Locate the cell with the specified text and output its (x, y) center coordinate. 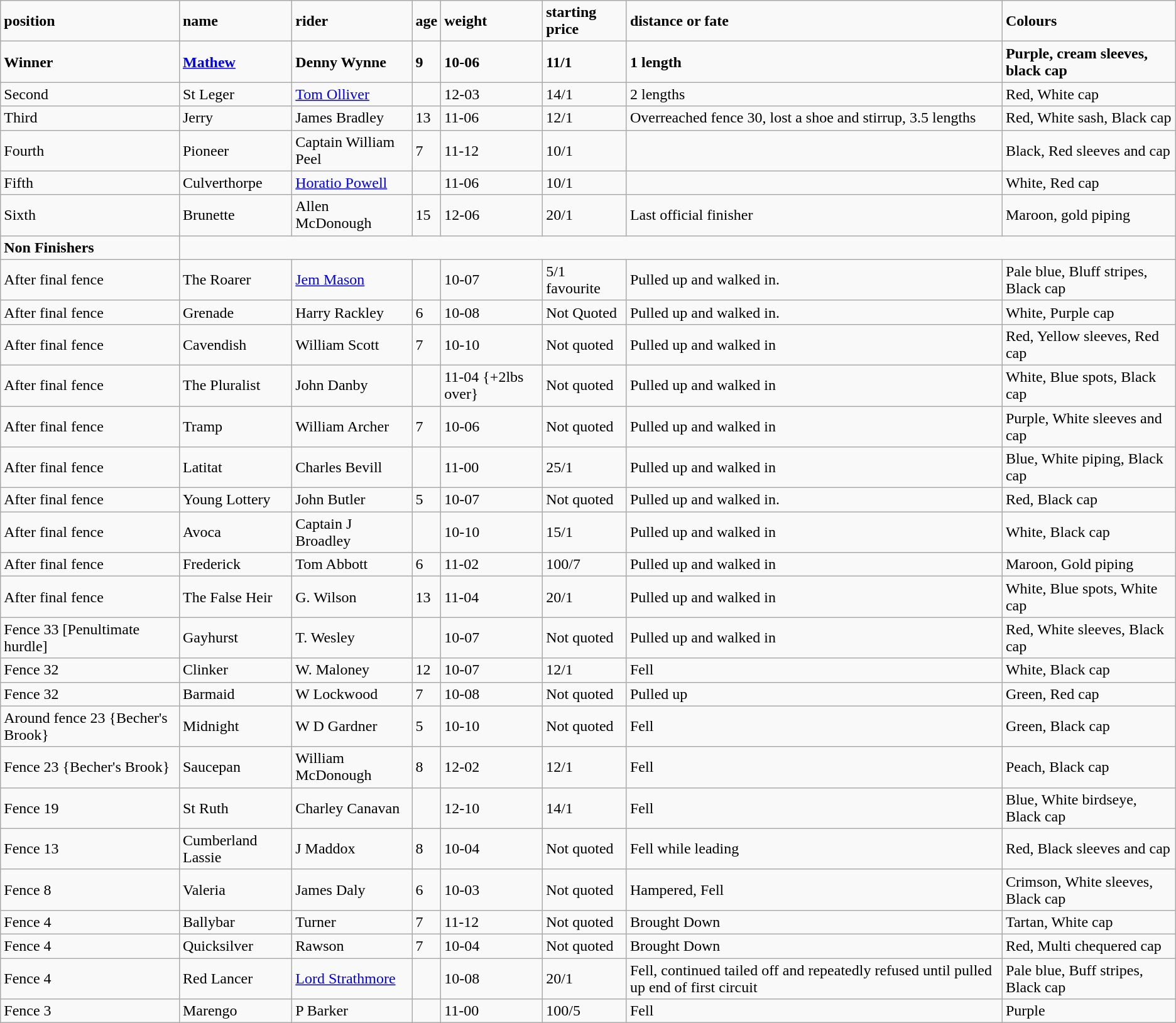
Captain J Broadley (352, 533)
12-10 (492, 808)
Fence 23 {Becher's Brook} (90, 767)
Captain William Peel (352, 151)
Fence 33 [Penultimate hurdle] (90, 638)
11-02 (492, 565)
Quicksilver (235, 946)
Pale blue, Buff stripes, Black cap (1089, 978)
rider (352, 21)
distance or fate (814, 21)
9 (427, 62)
Maroon, gold piping (1089, 215)
Pulled up (814, 694)
Latitat (235, 467)
11-04 {+2lbs over} (492, 386)
Turner (352, 922)
Fence 8 (90, 889)
12-02 (492, 767)
Young Lottery (235, 500)
Hampered, Fell (814, 889)
Red, White sash, Black cap (1089, 118)
11-04 (492, 597)
Jerry (235, 118)
William Archer (352, 426)
Allen McDonough (352, 215)
Purple, White sleeves and cap (1089, 426)
position (90, 21)
Fell while leading (814, 849)
J Maddox (352, 849)
Sixth (90, 215)
Non Finishers (90, 247)
100/7 (585, 565)
Rawson (352, 946)
12-06 (492, 215)
name (235, 21)
W D Gardner (352, 726)
Not Quoted (585, 312)
White, Blue spots, Black cap (1089, 386)
William McDonough (352, 767)
Ballybar (235, 922)
5/1 favourite (585, 280)
Around fence 23 {Becher's Brook} (90, 726)
Fence 3 (90, 1011)
Brunette (235, 215)
Third (90, 118)
Denny Wynne (352, 62)
White, Red cap (1089, 183)
Clinker (235, 670)
Blue, White piping, Black cap (1089, 467)
100/5 (585, 1011)
12 (427, 670)
starting price (585, 21)
Jem Mason (352, 280)
W. Maloney (352, 670)
Cavendish (235, 344)
Horatio Powell (352, 183)
Culverthorpe (235, 183)
Marengo (235, 1011)
15/1 (585, 533)
Valeria (235, 889)
1 length (814, 62)
Fell, continued tailed off and repeatedly refused until pulled up end of first circuit (814, 978)
St Ruth (235, 808)
Barmaid (235, 694)
2 lengths (814, 94)
Saucepan (235, 767)
Peach, Black cap (1089, 767)
Red, White sleeves, Black cap (1089, 638)
William Scott (352, 344)
Red Lancer (235, 978)
weight (492, 21)
11/1 (585, 62)
James Daly (352, 889)
White, Purple cap (1089, 312)
Avoca (235, 533)
Pale blue, Bluff stripes, Black cap (1089, 280)
White, Blue spots, White cap (1089, 597)
Mathew (235, 62)
T. Wesley (352, 638)
John Butler (352, 500)
Tramp (235, 426)
St Leger (235, 94)
Charley Canavan (352, 808)
John Danby (352, 386)
Purple, cream sleeves, black cap (1089, 62)
The False Heir (235, 597)
Fence 13 (90, 849)
P Barker (352, 1011)
Fence 19 (90, 808)
Red, Yellow sleeves, Red cap (1089, 344)
Green, Red cap (1089, 694)
Frederick (235, 565)
Midnight (235, 726)
Grenade (235, 312)
Cumberland Lassie (235, 849)
The Pluralist (235, 386)
The Roarer (235, 280)
15 (427, 215)
Fifth (90, 183)
Tartan, White cap (1089, 922)
Last official finisher (814, 215)
age (427, 21)
G. Wilson (352, 597)
Overreached fence 30, lost a shoe and stirrup, 3.5 lengths (814, 118)
James Bradley (352, 118)
Red, White cap (1089, 94)
Maroon, Gold piping (1089, 565)
W Lockwood (352, 694)
Second (90, 94)
Blue, White birdseye, Black cap (1089, 808)
Lord Strathmore (352, 978)
Harry Rackley (352, 312)
Green, Black cap (1089, 726)
Gayhurst (235, 638)
Black, Red sleeves and cap (1089, 151)
Fourth (90, 151)
Red, Multi chequered cap (1089, 946)
Charles Bevill (352, 467)
10-03 (492, 889)
Winner (90, 62)
Purple (1089, 1011)
Red, Black sleeves and cap (1089, 849)
Red, Black cap (1089, 500)
Crimson, White sleeves, Black cap (1089, 889)
25/1 (585, 467)
Pioneer (235, 151)
12-03 (492, 94)
Tom Abbott (352, 565)
Tom Olliver (352, 94)
Colours (1089, 21)
